Return (x, y) of the center of cell containing provided text 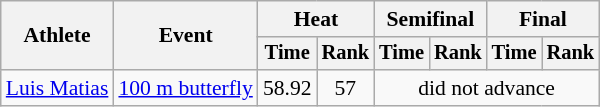
Event (185, 36)
Semifinal (430, 19)
Luis Matias (58, 88)
Athlete (58, 36)
Final (543, 19)
100 m butterfly (185, 88)
Heat (316, 19)
58.92 (288, 88)
did not advance (486, 88)
57 (346, 88)
